Find where the given text appears and provide that cell's center as [X, Y] coordinate. 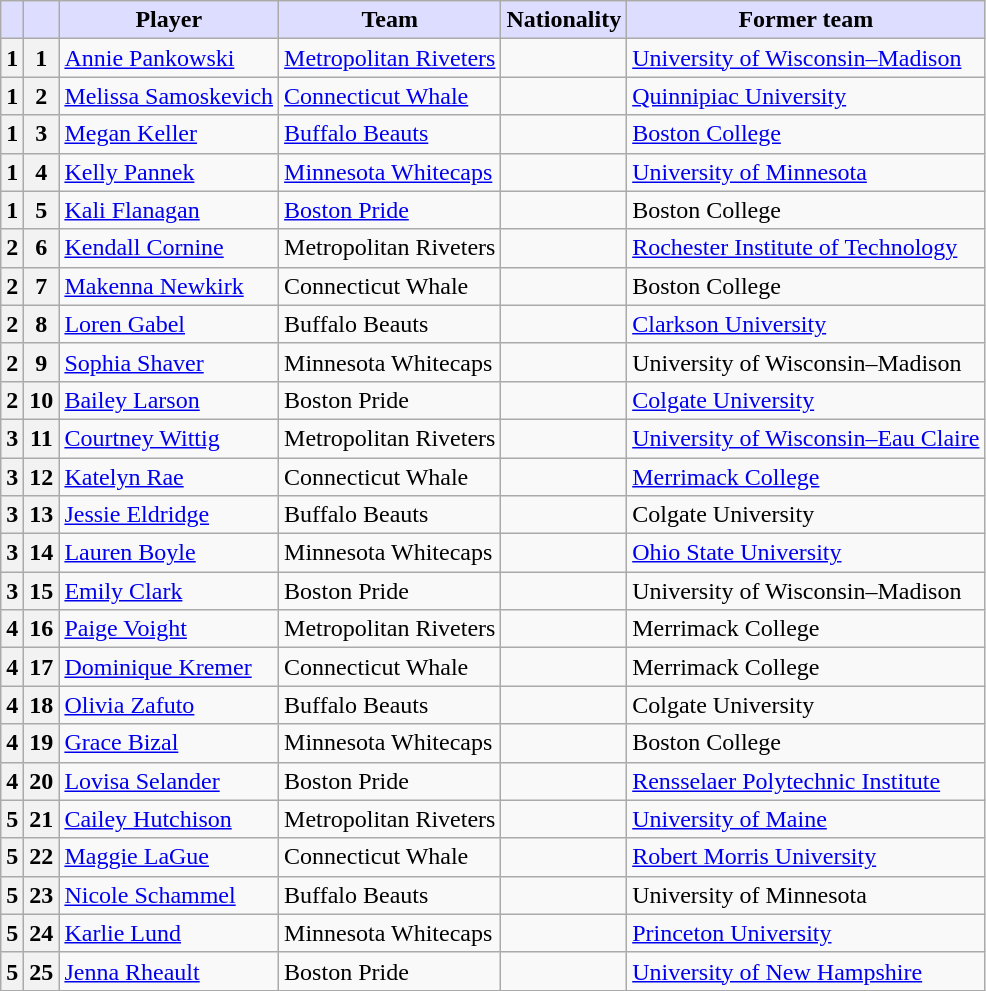
Jessie Eldridge [169, 515]
6 [42, 248]
18 [42, 705]
Kelly Pannek [169, 172]
7 [42, 286]
Princeton University [806, 933]
University of Maine [806, 819]
Loren Gabel [169, 324]
Cailey Hutchison [169, 819]
Quinnipiac University [806, 96]
Ohio State University [806, 553]
25 [42, 971]
Jenna Rheault [169, 971]
Megan Keller [169, 134]
Maggie LaGue [169, 857]
8 [42, 324]
24 [42, 933]
Bailey Larson [169, 400]
Karlie Lund [169, 933]
14 [42, 553]
Courtney Wittig [169, 438]
Robert Morris University [806, 857]
Rochester Institute of Technology [806, 248]
15 [42, 591]
Former team [806, 20]
Kendall Cornine [169, 248]
Nicole Schammel [169, 895]
17 [42, 667]
Grace Bizal [169, 743]
Team [390, 20]
Makenna Newkirk [169, 286]
Paige Voight [169, 629]
12 [42, 477]
Melissa Samoskevich [169, 96]
Sophia Shaver [169, 362]
9 [42, 362]
Annie Pankowski [169, 58]
16 [42, 629]
19 [42, 743]
10 [42, 400]
Olivia Zafuto [169, 705]
23 [42, 895]
Lovisa Selander [169, 781]
Lauren Boyle [169, 553]
University of New Hampshire [806, 971]
13 [42, 515]
11 [42, 438]
Nationality [564, 20]
Emily Clark [169, 591]
21 [42, 819]
Rensselaer Polytechnic Institute [806, 781]
Kali Flanagan [169, 210]
Katelyn Rae [169, 477]
Clarkson University [806, 324]
22 [42, 857]
20 [42, 781]
University of Wisconsin–Eau Claire [806, 438]
Player [169, 20]
Dominique Kremer [169, 667]
